Locate the cell with the specified text and output its [x, y] center coordinate. 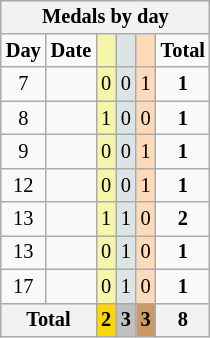
Medals by day [106, 17]
9 [24, 152]
7 [24, 84]
17 [24, 286]
Day [24, 51]
12 [24, 185]
Date [71, 51]
